Identify which cell holds the provided text, then report its [X, Y] central coordinate. 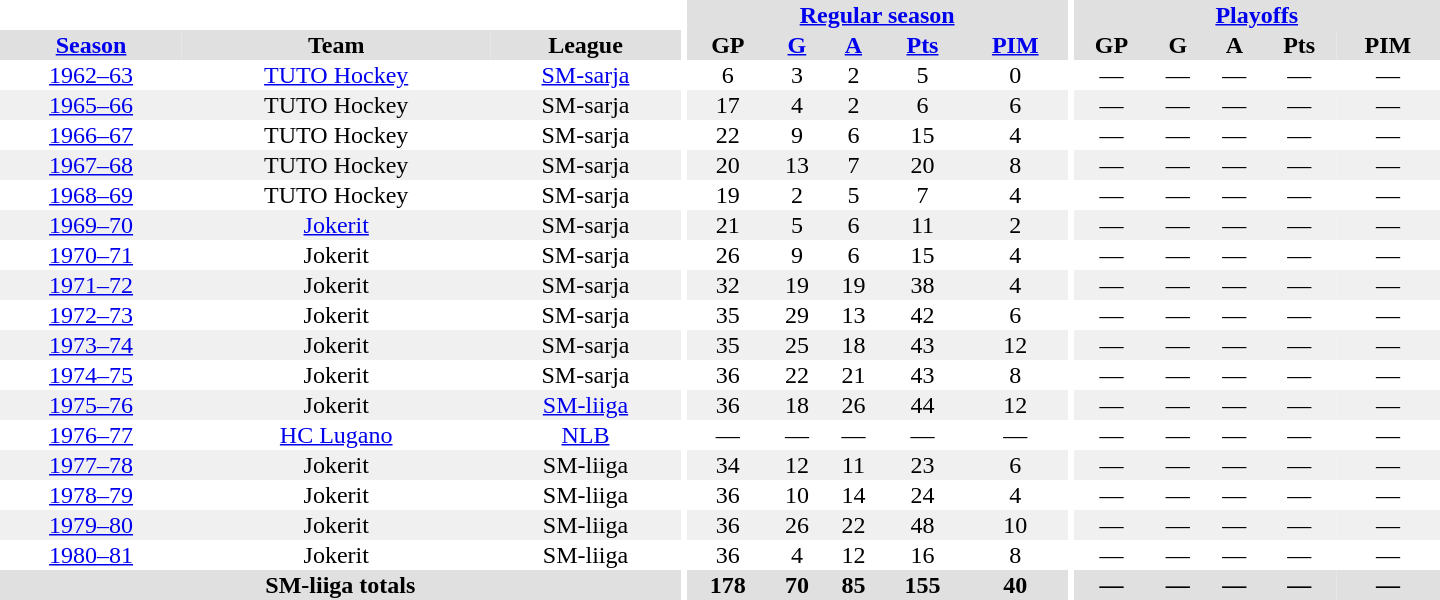
HC Lugano [336, 435]
1966–67 [91, 135]
1965–66 [91, 105]
155 [923, 585]
23 [923, 465]
16 [923, 555]
1979–80 [91, 525]
48 [923, 525]
1973–74 [91, 345]
1974–75 [91, 375]
0 [1015, 75]
1975–76 [91, 405]
32 [728, 285]
1968–69 [91, 195]
1977–78 [91, 465]
1971–72 [91, 285]
1978–79 [91, 495]
3 [798, 75]
Season [91, 45]
Team [336, 45]
NLB [585, 435]
34 [728, 465]
1969–70 [91, 225]
24 [923, 495]
25 [798, 345]
1967–68 [91, 165]
38 [923, 285]
17 [728, 105]
14 [854, 495]
League [585, 45]
40 [1015, 585]
85 [854, 585]
44 [923, 405]
SM-liiga totals [340, 585]
178 [728, 585]
1962–63 [91, 75]
29 [798, 315]
1980–81 [91, 555]
1970–71 [91, 255]
1976–77 [91, 435]
70 [798, 585]
1972–73 [91, 315]
42 [923, 315]
Playoffs [1257, 15]
Regular season [877, 15]
